Capture the cell that displays the provided text and extract its (X, Y) central coordinate. 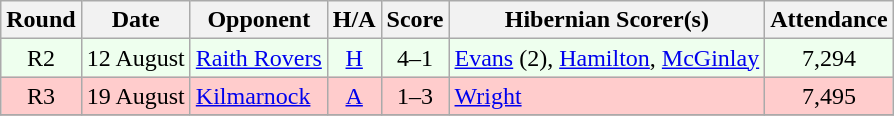
Date (136, 20)
1–3 (415, 96)
Score (415, 20)
7,495 (829, 96)
Attendance (829, 20)
H (354, 58)
Wright (607, 96)
7,294 (829, 58)
4–1 (415, 58)
Raith Rovers (258, 58)
Opponent (258, 20)
12 August (136, 58)
A (354, 96)
Evans (2), Hamilton, McGinlay (607, 58)
19 August (136, 96)
Kilmarnock (258, 96)
R2 (41, 58)
Round (41, 20)
H/A (354, 20)
R3 (41, 96)
Hibernian Scorer(s) (607, 20)
